Pinpoint the cell where the given text exists, returning its (x, y) midpoint coordinate. 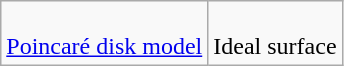
Ideal surface (275, 34)
Poincaré disk model (104, 34)
